Determine the (X, Y) coordinate at the center of the cell enclosing the given text.  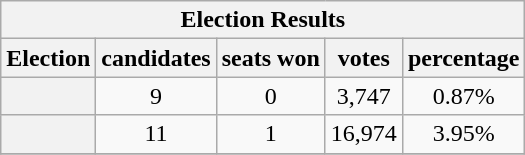
Election (48, 58)
candidates (156, 58)
16,974 (364, 134)
percentage (464, 58)
0.87% (464, 96)
0 (270, 96)
11 (156, 134)
votes (364, 58)
3.95% (464, 134)
seats won (270, 58)
9 (156, 96)
Election Results (263, 20)
1 (270, 134)
3,747 (364, 96)
